Return the [x, y] coordinate for the center point of the cell that contains the specified text.  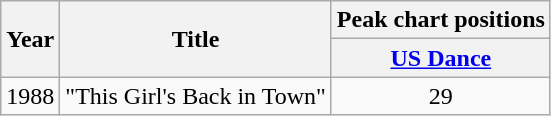
Title [196, 39]
29 [440, 96]
Year [30, 39]
1988 [30, 96]
"This Girl's Back in Town" [196, 96]
Peak chart positions [440, 20]
US Dance [440, 58]
